Capture the cell that displays the provided text and extract its [x, y] central coordinate. 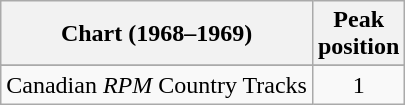
1 [358, 85]
Peakposition [358, 34]
Chart (1968–1969) [157, 34]
Canadian RPM Country Tracks [157, 85]
